Return the [x, y] coordinate for the center point of the cell that contains the specified text.  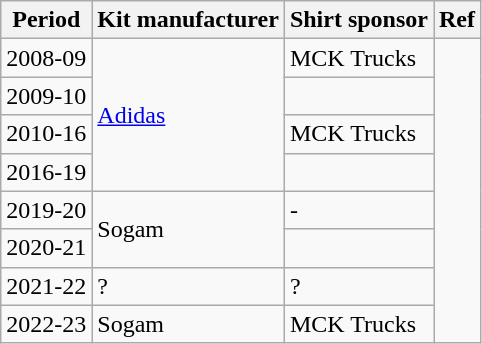
2016-19 [46, 172]
2021-22 [46, 286]
Shirt sponsor [358, 20]
2009-10 [46, 96]
2010-16 [46, 134]
Ref [458, 20]
Kit manufacturer [188, 20]
- [358, 210]
Period [46, 20]
2020-21 [46, 248]
2019-20 [46, 210]
2008-09 [46, 58]
2022-23 [46, 324]
Adidas [188, 115]
